Search for the cell housing the specified text and yield its [x, y] center coordinate. 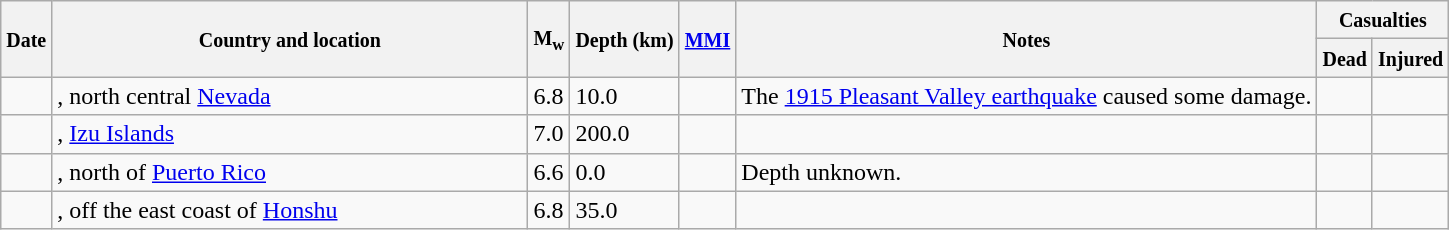
7.0 [549, 134]
, off the east coast of Honshu [290, 210]
Depth unknown. [1026, 172]
6.6 [549, 172]
200.0 [624, 134]
0.0 [624, 172]
, north central Nevada [290, 96]
Notes [1026, 39]
The 1915 Pleasant Valley earthquake caused some damage. [1026, 96]
35.0 [624, 210]
, Izu Islands [290, 134]
Casualties [1383, 20]
MMI [708, 39]
Depth (km) [624, 39]
10.0 [624, 96]
, north of Puerto Rico [290, 172]
Country and location [290, 39]
Date [26, 39]
Injured [1410, 58]
Dead [1345, 58]
Mw [549, 39]
